Output the [x, y] coordinate of the center of the cell containing the given text.  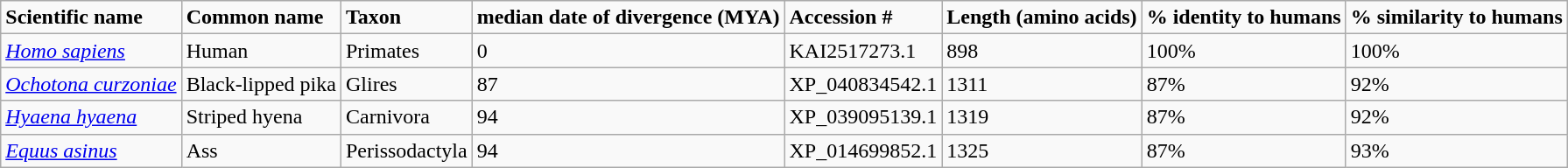
Primates [406, 51]
93% [1457, 150]
% similarity to humans [1457, 17]
Human [261, 51]
Ochotona curzoniae [91, 84]
Carnivora [406, 117]
Taxon [406, 17]
Striped hyena [261, 117]
1311 [1042, 84]
1319 [1042, 117]
1325 [1042, 150]
XP_040834542.1 [863, 84]
Common name [261, 17]
Hyaena hyaena [91, 117]
median date of divergence (MYA) [629, 17]
KAI2517273.1 [863, 51]
87 [629, 84]
XP_039095139.1 [863, 117]
Length (amino acids) [1042, 17]
Homo sapiens [91, 51]
0 [629, 51]
Scientific name [91, 17]
Accession # [863, 17]
Ass [261, 150]
Equus asinus [91, 150]
% identity to humans [1243, 17]
XP_014699852.1 [863, 150]
Glires [406, 84]
Black-lipped pika [261, 84]
Perissodactyla [406, 150]
898 [1042, 51]
